Extract the (X, Y) coordinate from the center of the cell holding the provided text.  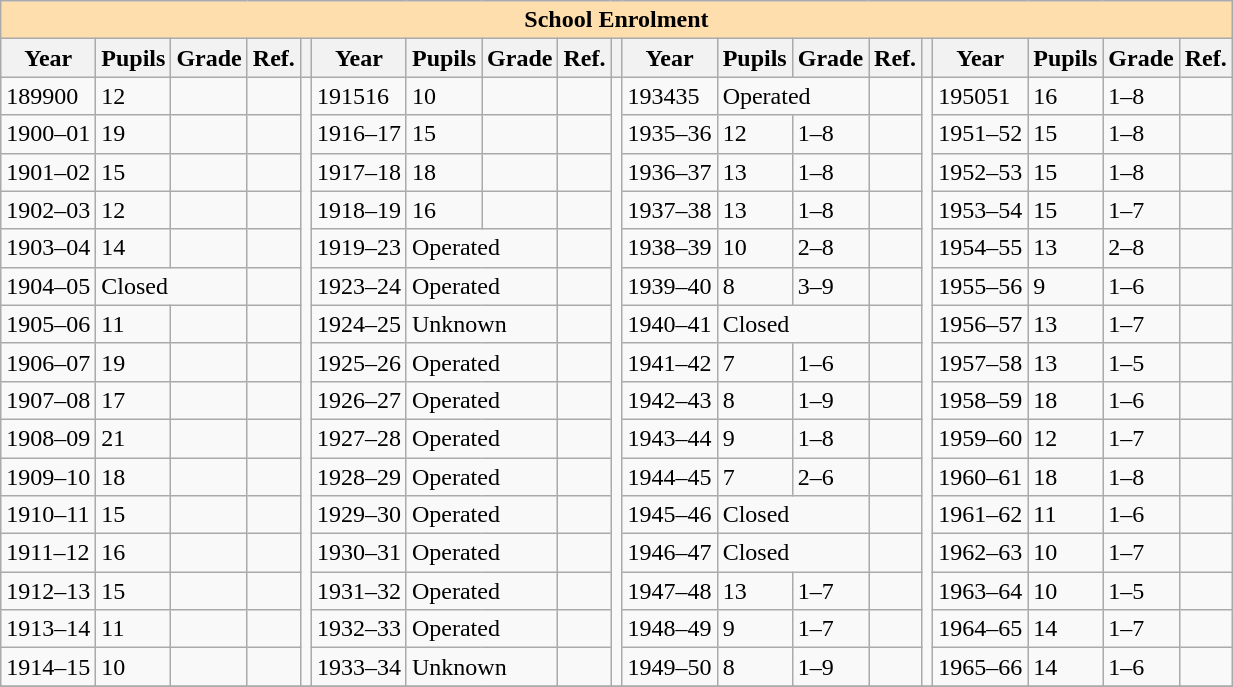
1908–09 (48, 438)
1917–18 (358, 172)
School Enrolment (617, 20)
1924–25 (358, 324)
1927–28 (358, 438)
1964–65 (980, 629)
1933–34 (358, 667)
1963–64 (980, 591)
1959–60 (980, 438)
1930–31 (358, 553)
17 (134, 400)
1957–58 (980, 362)
189900 (48, 96)
1951–52 (980, 134)
1916–17 (358, 134)
1945–46 (670, 515)
1965–66 (980, 667)
1929–30 (358, 515)
2–6 (830, 477)
1952–53 (980, 172)
1902–03 (48, 210)
1955–56 (980, 286)
1901–02 (48, 172)
1906–07 (48, 362)
1956–57 (980, 324)
1960–61 (980, 477)
1909–10 (48, 477)
1937–38 (670, 210)
1905–06 (48, 324)
1946–47 (670, 553)
1928–29 (358, 477)
1947–48 (670, 591)
1941–42 (670, 362)
1910–11 (48, 515)
1923–24 (358, 286)
1962–63 (980, 553)
1958–59 (980, 400)
1914–15 (48, 667)
1903–04 (48, 248)
193435 (670, 96)
195051 (980, 96)
191516 (358, 96)
1926–27 (358, 400)
1931–32 (358, 591)
3–9 (830, 286)
1919–23 (358, 248)
1942–43 (670, 400)
1944–45 (670, 477)
1907–08 (48, 400)
1925–26 (358, 362)
1953–54 (980, 210)
1913–14 (48, 629)
1911–12 (48, 553)
1939–40 (670, 286)
1918–19 (358, 210)
1940–41 (670, 324)
1932–33 (358, 629)
1936–37 (670, 172)
1938–39 (670, 248)
1935–36 (670, 134)
1900–01 (48, 134)
1943–44 (670, 438)
1948–49 (670, 629)
1961–62 (980, 515)
1949–50 (670, 667)
1904–05 (48, 286)
1954–55 (980, 248)
21 (134, 438)
1912–13 (48, 591)
